Capture the cell that displays the provided text and extract its [X, Y] central coordinate. 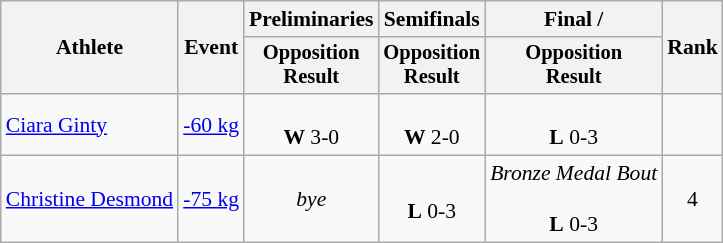
Athlete [90, 48]
Event [211, 48]
Final / [574, 19]
Preliminaries [311, 19]
bye [311, 200]
Ciara Ginty [90, 124]
-75 kg [211, 200]
W 2-0 [432, 124]
Semifinals [432, 19]
Bronze Medal Bout L 0-3 [574, 200]
Christine Desmond [90, 200]
Rank [692, 48]
W 3-0 [311, 124]
-60 kg [211, 124]
4 [692, 200]
